Provide the [x, y] coordinate of the cell's center where the given text is located.  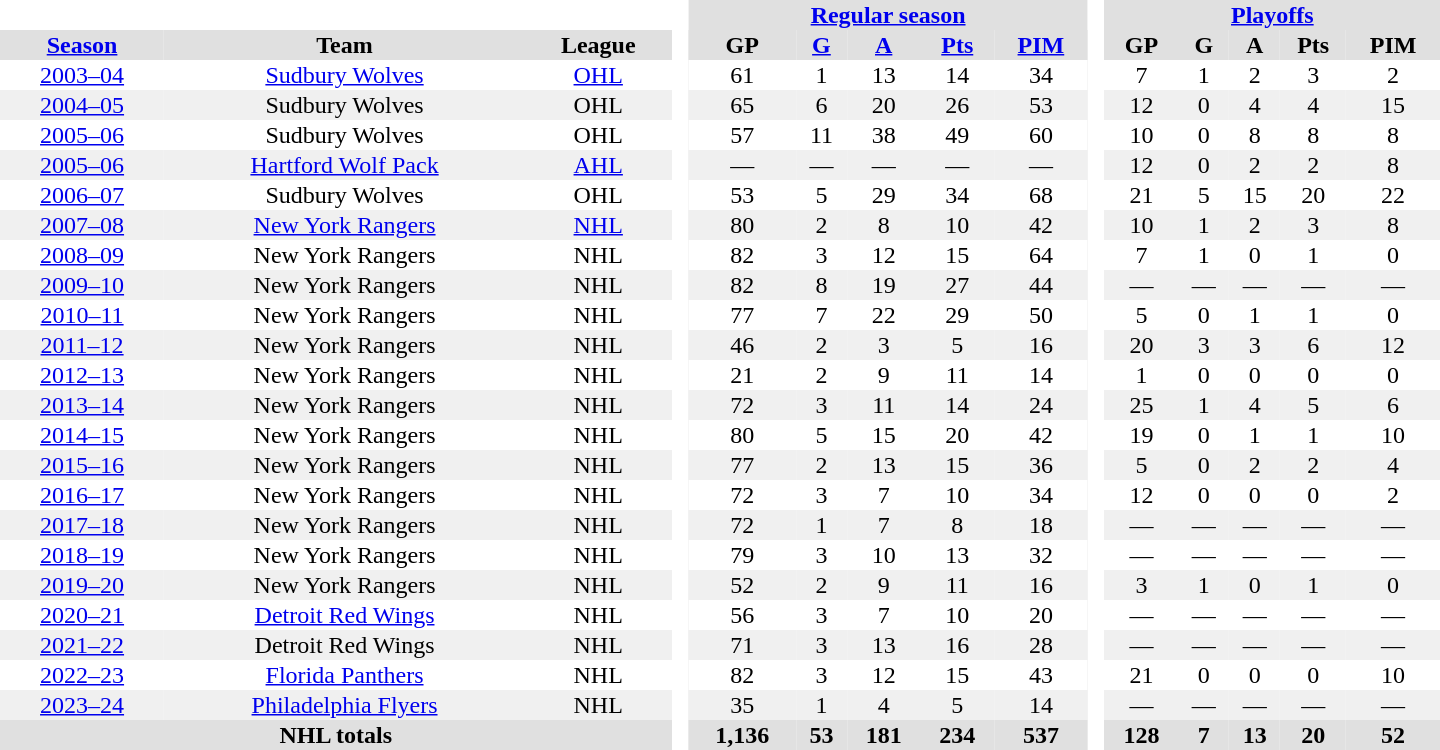
2008–09 [82, 255]
68 [1041, 195]
League [598, 45]
Team [344, 45]
32 [1041, 555]
46 [742, 345]
26 [957, 105]
2020–21 [82, 615]
2015–16 [82, 465]
2009–10 [82, 285]
Playoffs [1272, 15]
NHL totals [336, 735]
71 [742, 645]
2018–19 [82, 555]
2006–07 [82, 195]
Philadelphia Flyers [344, 705]
1,136 [742, 735]
537 [1041, 735]
25 [1142, 405]
Hartford Wolf Pack [344, 165]
2007–08 [82, 225]
38 [884, 135]
2016–17 [82, 495]
44 [1041, 285]
79 [742, 555]
128 [1142, 735]
60 [1041, 135]
2013–14 [82, 405]
27 [957, 285]
Regular season [888, 15]
2003–04 [82, 75]
49 [957, 135]
2017–18 [82, 525]
2023–24 [82, 705]
57 [742, 135]
2012–13 [82, 375]
2021–22 [82, 645]
2011–12 [82, 345]
2010–11 [82, 315]
65 [742, 105]
2019–20 [82, 585]
35 [742, 705]
56 [742, 615]
28 [1041, 645]
234 [957, 735]
Florida Panthers [344, 675]
18 [1041, 525]
43 [1041, 675]
64 [1041, 255]
36 [1041, 465]
2004–05 [82, 105]
2014–15 [82, 435]
24 [1041, 405]
2022–23 [82, 675]
AHL [598, 165]
181 [884, 735]
61 [742, 75]
Season [82, 45]
50 [1041, 315]
